Output the (x, y) coordinate of the center of the cell containing the given text.  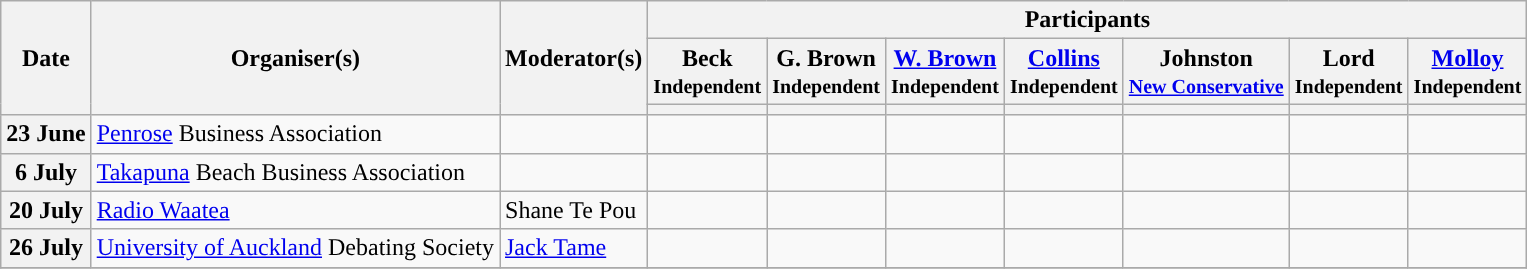
Organiser(s) (295, 58)
G. BrownIndependent (826, 72)
University of Auckland Debating Society (295, 248)
20 July (46, 210)
Jack Tame (574, 248)
Takapuna Beach Business Association (295, 172)
W. BrownIndependent (946, 72)
Moderator(s) (574, 58)
Shane Te Pou (574, 210)
BeckIndependent (708, 72)
26 July (46, 248)
CollinsIndependent (1064, 72)
6 July (46, 172)
Date (46, 58)
Radio Waatea (295, 210)
Participants (1088, 20)
JohnstonNew Conservative (1206, 72)
LordIndependent (1348, 72)
23 June (46, 134)
MolloyIndependent (1468, 72)
Penrose Business Association (295, 134)
